Determine the (x, y) coordinate at the center of the cell enclosing the given text.  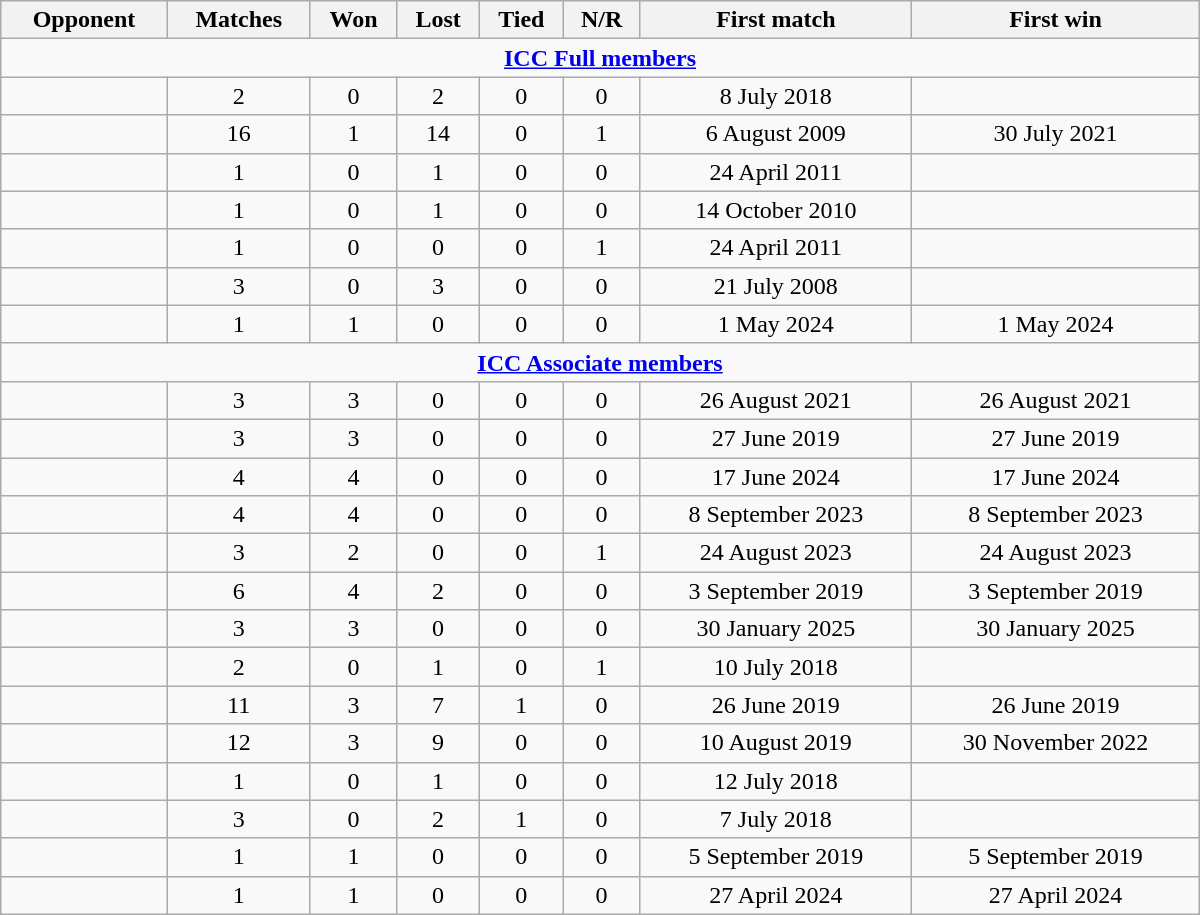
7 July 2018 (776, 819)
30 July 2021 (1056, 134)
12 (238, 743)
Opponent (84, 20)
21 July 2008 (776, 286)
9 (438, 743)
Tied (521, 20)
6 (238, 591)
ICC Associate members (600, 362)
10 July 2018 (776, 667)
8 July 2018 (776, 96)
30 November 2022 (1056, 743)
Lost (438, 20)
12 July 2018 (776, 781)
Matches (238, 20)
14 October 2010 (776, 210)
N/R (602, 20)
14 (438, 134)
7 (438, 705)
First win (1056, 20)
11 (238, 705)
Won (353, 20)
ICC Full members (600, 58)
6 August 2009 (776, 134)
16 (238, 134)
First match (776, 20)
10 August 2019 (776, 743)
